Return the (x, y) coordinate for the center point of the cell that contains the specified text.  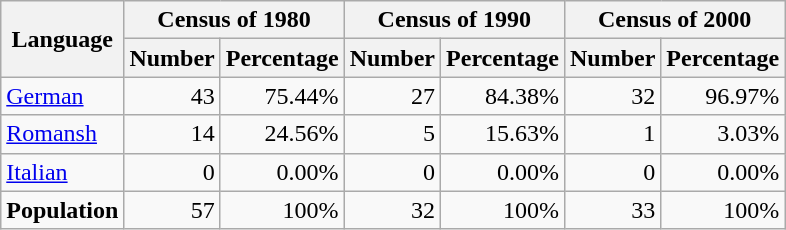
15.63% (503, 134)
3.03% (723, 134)
57 (172, 210)
Italian (62, 172)
Romansh (62, 134)
Population (62, 210)
24.56% (282, 134)
33 (612, 210)
5 (392, 134)
Census of 1980 (234, 20)
43 (172, 96)
Census of 2000 (674, 20)
75.44% (282, 96)
Census of 1990 (454, 20)
German (62, 96)
84.38% (503, 96)
27 (392, 96)
1 (612, 134)
96.97% (723, 96)
14 (172, 134)
Language (62, 39)
